For the text-containing cell, return its midpoint in [x, y] coordinate format. 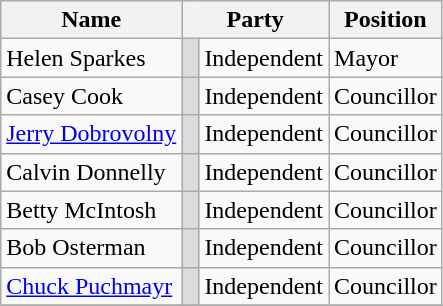
Mayor [386, 58]
Betty McIntosh [92, 210]
Party [256, 20]
Calvin Donnelly [92, 172]
Casey Cook [92, 96]
Jerry Dobrovolny [92, 134]
Chuck Puchmayr [92, 286]
Name [92, 20]
Position [386, 20]
Bob Osterman [92, 248]
Helen Sparkes [92, 58]
